Capture the cell that displays the provided text and extract its [X, Y] central coordinate. 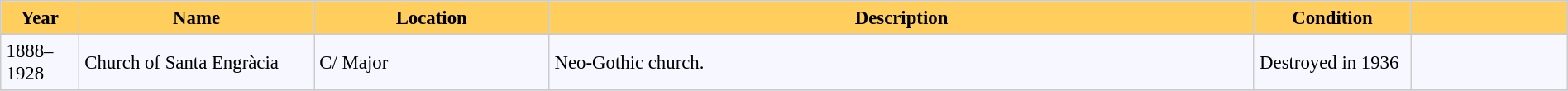
1888–1928 [40, 62]
Description [901, 17]
Neo-Gothic church. [901, 62]
C/ Major [432, 62]
Location [432, 17]
Destroyed in 1936 [1331, 62]
Name [196, 17]
Year [40, 17]
Church of Santa Engràcia [196, 62]
Condition [1331, 17]
